Output the [x, y] coordinate of the center of the cell containing the given text.  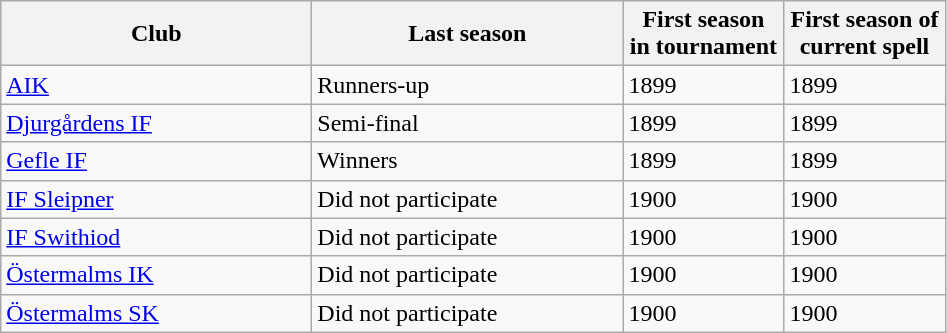
Djurgårdens IF [156, 123]
Östermalms IK [156, 275]
Gefle IF [156, 161]
IF Swithiod [156, 237]
Östermalms SK [156, 313]
First season ofcurrent spell [864, 34]
Runners-up [468, 85]
First seasonin tournament [704, 34]
Winners [468, 161]
Last season [468, 34]
AIK [156, 85]
Semi-final [468, 123]
Club [156, 34]
IF Sleipner [156, 199]
